Locate the cell with the specified text and output its [x, y] center coordinate. 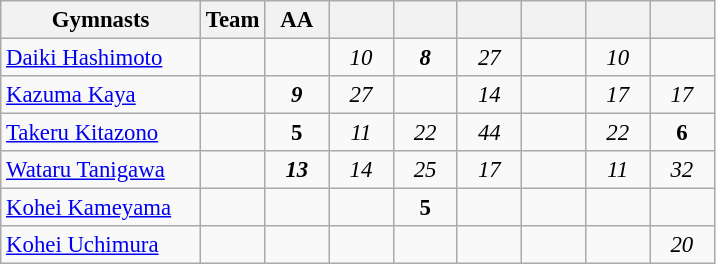
8 [425, 58]
Gymnasts [101, 20]
Daiki Hashimoto [101, 58]
9 [297, 95]
Kohei Uchimura [101, 245]
Kazuma Kaya [101, 95]
6 [682, 133]
Takeru Kitazono [101, 133]
20 [682, 245]
13 [297, 170]
32 [682, 170]
AA [297, 20]
25 [425, 170]
Kohei Kameyama [101, 208]
Wataru Tanigawa [101, 170]
Team [232, 20]
44 [489, 133]
